Identify which cell holds the provided text, then report its [X, Y] central coordinate. 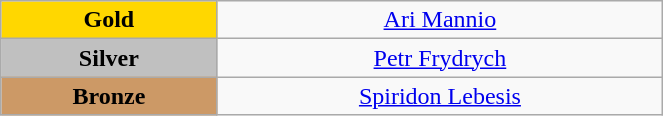
Petr Frydrych [440, 58]
Ari Mannio [440, 20]
Bronze [109, 96]
Gold [109, 20]
Silver [109, 58]
Spiridon Lebesis [440, 96]
